From the cell containing the given text, extract its center point as [X, Y] coordinate. 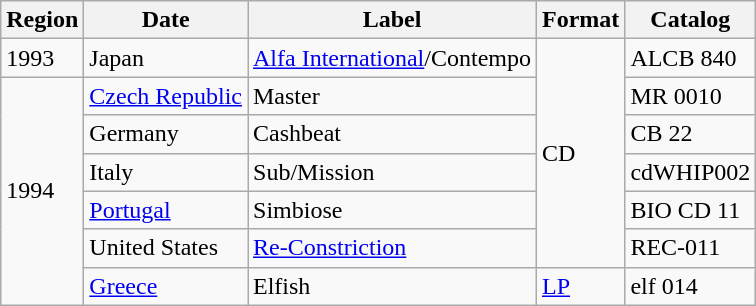
CB 22 [690, 134]
ALCB 840 [690, 58]
United States [166, 248]
LP [580, 286]
Greece [166, 286]
Label [392, 20]
1994 [42, 191]
Format [580, 20]
Japan [166, 58]
elf 014 [690, 286]
REC-011 [690, 248]
Elfish [392, 286]
Alfa International/Contempo [392, 58]
Simbiose [392, 210]
cdWHIP002 [690, 172]
Portugal [166, 210]
Germany [166, 134]
Sub/Mission [392, 172]
Date [166, 20]
Cashbeat [392, 134]
Re-Constriction [392, 248]
Master [392, 96]
1993 [42, 58]
BIO CD 11 [690, 210]
Catalog [690, 20]
Italy [166, 172]
Region [42, 20]
Czech Republic [166, 96]
CD [580, 153]
MR 0010 [690, 96]
